Scan for the cell matching the given text and deliver its (X, Y) coordinate at center. 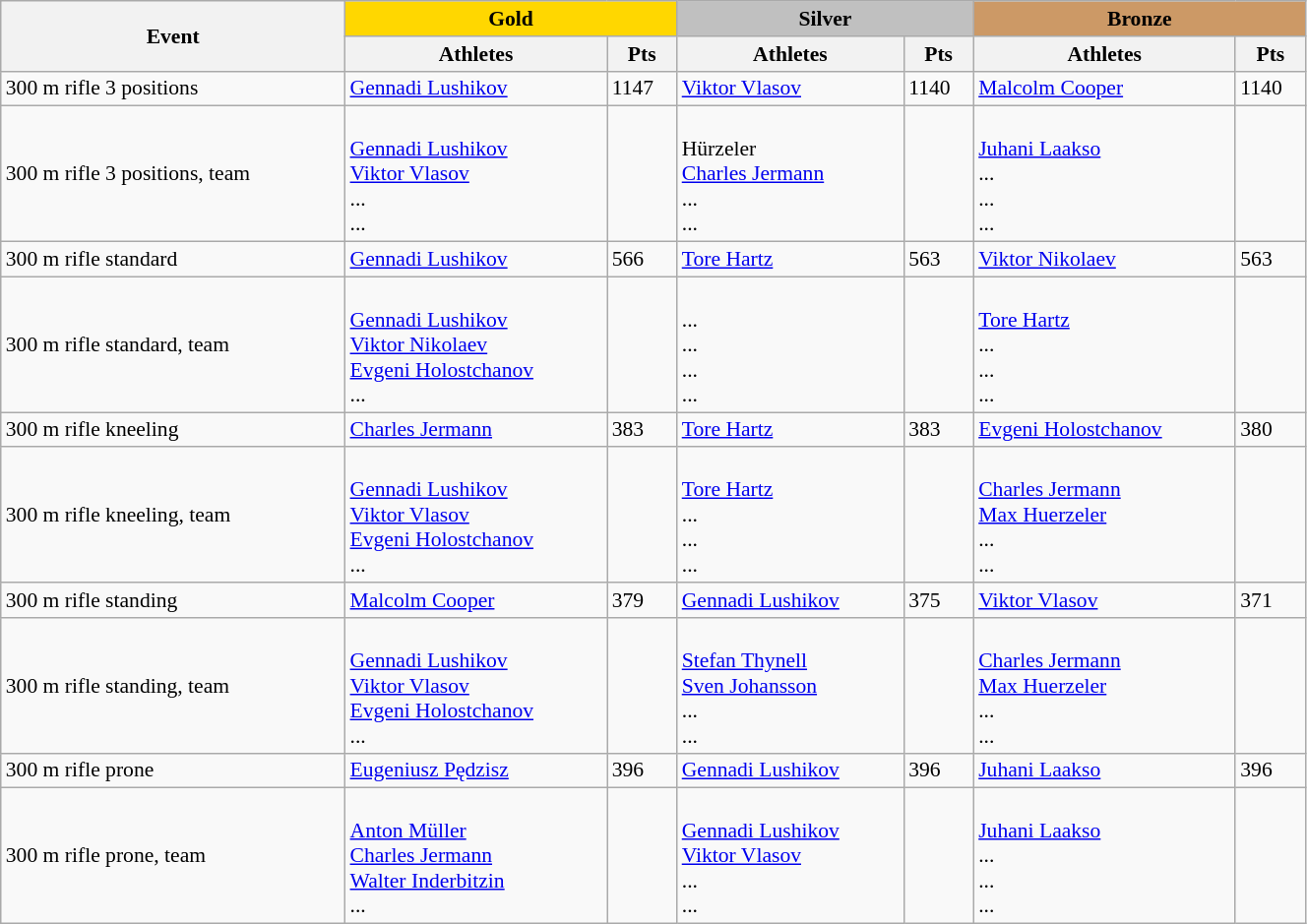
300 m rifle standing, team (173, 686)
300 m rifle prone, team (173, 856)
Silver (825, 19)
300 m rifle prone (173, 770)
300 m rifle standard, team (173, 344)
Event (173, 35)
300 m rifle 3 positions (173, 89)
Stefan ThynellSven Johansson...... (790, 686)
566 (642, 260)
Gold (512, 19)
HürzelerCharles Jermann...... (790, 174)
300 m rifle 3 positions, team (173, 174)
300 m rifle standing (173, 600)
379 (642, 600)
............ (790, 344)
Viktor Nikolaev (1104, 260)
300 m rifle standard (173, 260)
380 (1270, 430)
300 m rifle kneeling (173, 430)
Evgeni Holostchanov (1104, 430)
Eugeniusz Pędzisz (476, 770)
300 m rifle kneeling, team (173, 516)
Charles Jermann (476, 430)
Anton MüllerCharles JermannWalter Inderbitzin... (476, 856)
Juhani Laakso (1104, 770)
375 (939, 600)
371 (1270, 600)
Bronze (1140, 19)
1147 (642, 89)
Gennadi LushikovViktor NikolaevEvgeni Holostchanov... (476, 344)
